Return the (x, y) coordinate for the center point of the cell that contains the specified text.  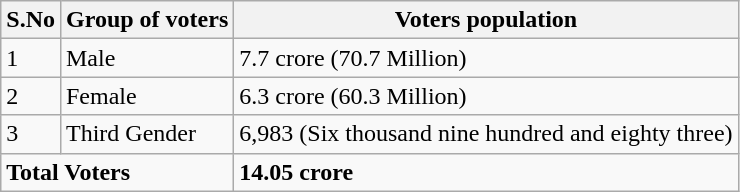
6,983 (Six thousand nine hundred and eighty three) (486, 134)
2 (31, 96)
6.3 crore (60.3 Million) (486, 96)
Voters population (486, 20)
14.05 crore (486, 172)
Group of voters (146, 20)
1 (31, 58)
7.7 crore (70.7 Million) (486, 58)
Female (146, 96)
Third Gender (146, 134)
3 (31, 134)
Male (146, 58)
S.No (31, 20)
Total Voters (118, 172)
